Determine the [x, y] coordinate at the center of the cell enclosing the given text.  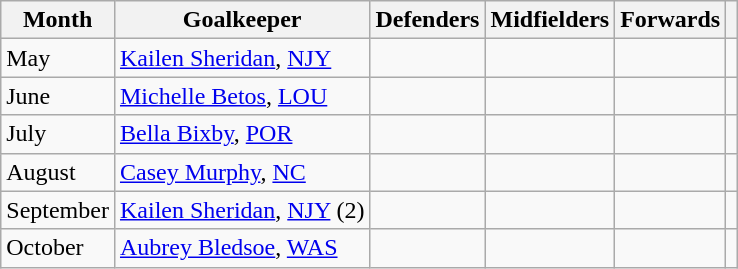
Forwards [670, 20]
Month [58, 20]
Bella Bixby, POR [242, 134]
Goalkeeper [242, 20]
July [58, 134]
June [58, 96]
Aubrey Bledsoe, WAS [242, 248]
Michelle Betos, LOU [242, 96]
Midfielders [550, 20]
Kailen Sheridan, NJY (2) [242, 210]
August [58, 172]
Defenders [428, 20]
September [58, 210]
Kailen Sheridan, NJY [242, 58]
October [58, 248]
May [58, 58]
Casey Murphy, NC [242, 172]
